Provide the (x, y) coordinate of the cell's center where the given text is located.  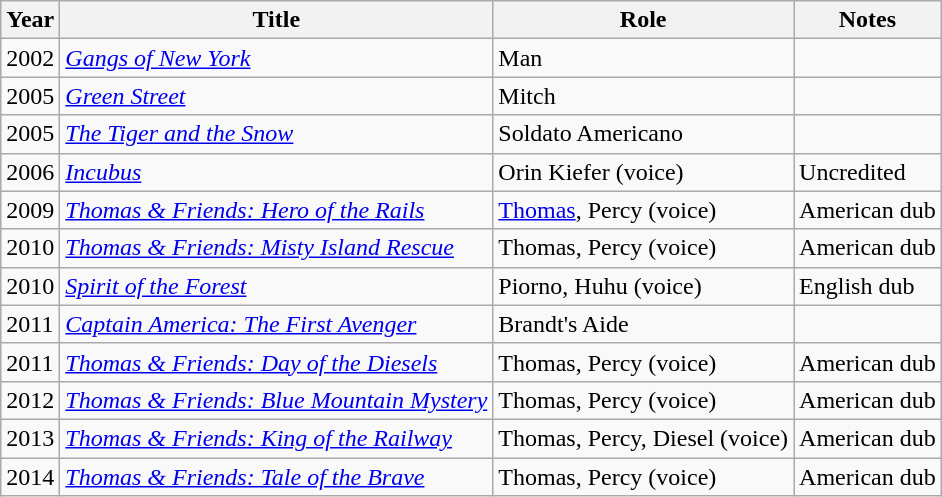
Orin Kiefer (voice) (644, 172)
2013 (30, 438)
English dub (868, 286)
Spirit of the Forest (276, 286)
Green Street (276, 96)
Thomas, Percy, Diesel (voice) (644, 438)
Man (644, 58)
2012 (30, 400)
Title (276, 20)
Thomas & Friends: Hero of the Rails (276, 210)
2006 (30, 172)
Soldato Americano (644, 134)
Notes (868, 20)
Brandt's Aide (644, 324)
Thomas & Friends: Blue Mountain Mystery (276, 400)
Gangs of New York (276, 58)
The Tiger and the Snow (276, 134)
Captain America: The First Avenger (276, 324)
Thomas & Friends: Tale of the Brave (276, 477)
2014 (30, 477)
Thomas & Friends: King of the Railway (276, 438)
Thomas & Friends: Misty Island Rescue (276, 248)
2009 (30, 210)
Thomas & Friends: Day of the Diesels (276, 362)
Role (644, 20)
Incubus (276, 172)
Piorno, Huhu (voice) (644, 286)
Mitch (644, 96)
Year (30, 20)
2002 (30, 58)
Uncredited (868, 172)
